Output the [X, Y] coordinate of the center of the cell containing the given text.  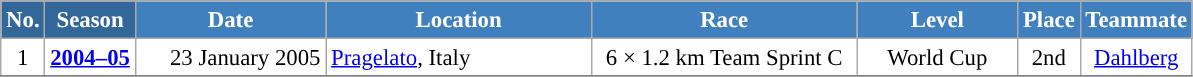
Pragelato, Italy [459, 58]
World Cup [938, 58]
Teammate [1136, 20]
2nd [1049, 58]
Dahlberg [1136, 58]
2004–05 [90, 58]
1 [23, 58]
6 × 1.2 km Team Sprint C [724, 58]
Place [1049, 20]
Location [459, 20]
Race [724, 20]
23 January 2005 [230, 58]
Level [938, 20]
No. [23, 20]
Season [90, 20]
Date [230, 20]
